Output the [X, Y] coordinate of the center of the cell containing the given text.  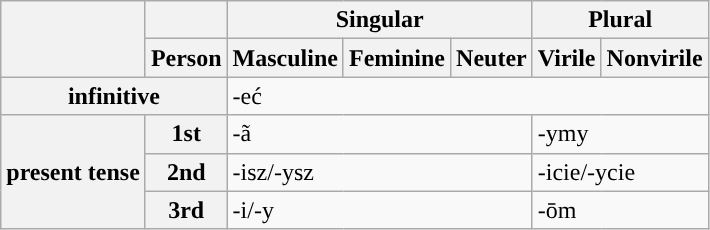
-i/-y [380, 210]
-eć [468, 96]
Singular [380, 20]
-icie/-ycie [620, 172]
Person [186, 58]
1st [186, 134]
-isz/-ysz [380, 172]
Feminine [396, 58]
Virile [566, 58]
Neuter [492, 58]
infinitive [114, 96]
3rd [186, 210]
present tense [74, 172]
-ã [380, 134]
-ōm [620, 210]
-ymy [620, 134]
Nonvirile [654, 58]
Masculine [285, 58]
2nd [186, 172]
Plural [620, 20]
